Scan for the cell matching the given text and deliver its [X, Y] coordinate at center. 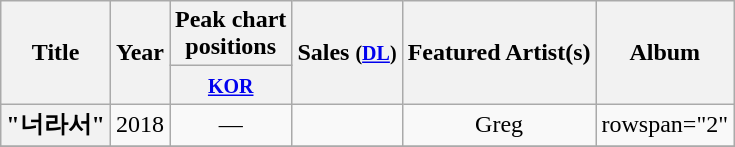
Greg [499, 126]
2018 [140, 126]
Featured Artist(s) [499, 52]
Year [140, 52]
Peak chart positions [231, 34]
Sales (DL) [347, 52]
Album [665, 52]
rowspan="2" [665, 126]
KOR [231, 85]
"너라서" [56, 126]
— [231, 126]
Title [56, 52]
